Capture the cell that displays the provided text and extract its (x, y) central coordinate. 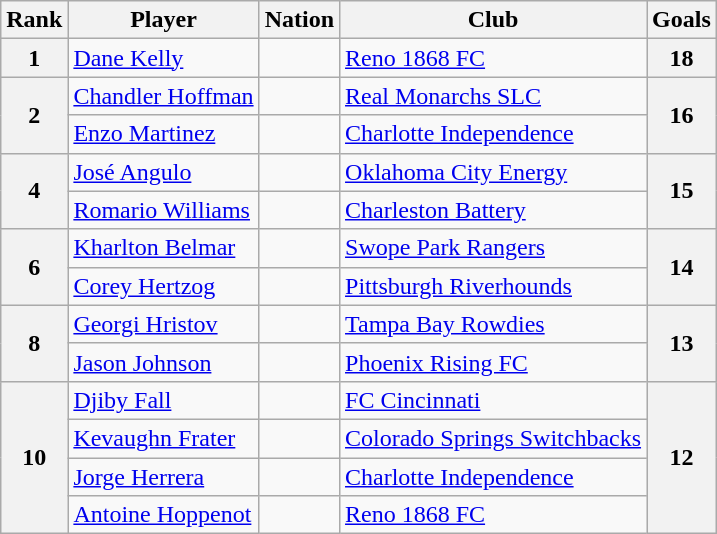
Colorado Springs Switchbacks (494, 438)
Tampa Bay Rowdies (494, 324)
Enzo Martinez (164, 134)
16 (682, 115)
Georgi Hristov (164, 324)
Jorge Herrera (164, 477)
José Angulo (164, 172)
Swope Park Rangers (494, 248)
Kevaughn Frater (164, 438)
12 (682, 457)
8 (34, 343)
Jason Johnson (164, 362)
Dane Kelly (164, 58)
2 (34, 115)
FC Cincinnati (494, 400)
4 (34, 191)
18 (682, 58)
Corey Hertzog (164, 286)
Antoine Hoppenot (164, 515)
Player (164, 20)
Phoenix Rising FC (494, 362)
13 (682, 343)
Real Monarchs SLC (494, 96)
Romario Williams (164, 210)
Kharlton Belmar (164, 248)
Nation (299, 20)
Club (494, 20)
Charleston Battery (494, 210)
Rank (34, 20)
Goals (682, 20)
1 (34, 58)
14 (682, 267)
Pittsburgh Riverhounds (494, 286)
Djiby Fall (164, 400)
6 (34, 267)
15 (682, 191)
Chandler Hoffman (164, 96)
10 (34, 457)
Oklahoma City Energy (494, 172)
